Locate the cell with the specified text and output its (X, Y) center coordinate. 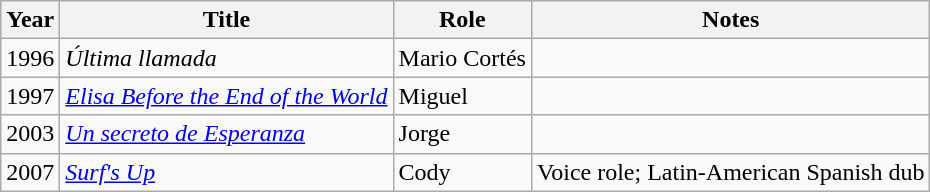
Surf's Up (226, 172)
2003 (30, 134)
Mario Cortés (462, 58)
Title (226, 20)
2007 (30, 172)
Voice role; Latin-American Spanish dub (730, 172)
Un secreto de Esperanza (226, 134)
Miguel (462, 96)
Notes (730, 20)
Jorge (462, 134)
Role (462, 20)
Última llamada (226, 58)
1997 (30, 96)
Year (30, 20)
Cody (462, 172)
1996 (30, 58)
Elisa Before the End of the World (226, 96)
